Pinpoint the cell where the given text exists, returning its [x, y] midpoint coordinate. 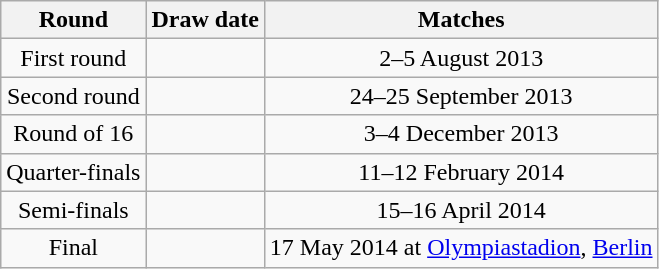
2–5 August 2013 [461, 58]
Quarter-finals [74, 172]
3–4 December 2013 [461, 134]
17 May 2014 at Olympiastadion, Berlin [461, 248]
24–25 September 2013 [461, 96]
First round [74, 58]
Round of 16 [74, 134]
Round [74, 20]
15–16 April 2014 [461, 210]
Draw date [205, 20]
Second round [74, 96]
11–12 February 2014 [461, 172]
Semi-finals [74, 210]
Matches [461, 20]
Final [74, 248]
